Search for the cell housing the specified text and yield its (x, y) center coordinate. 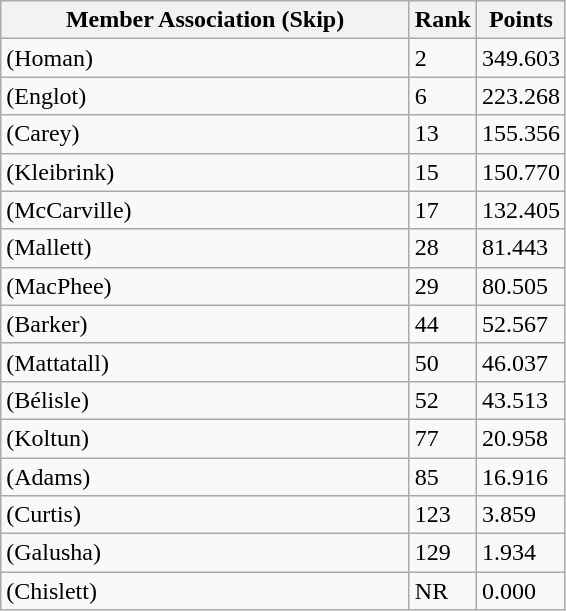
43.513 (520, 400)
Points (520, 20)
(McCarville) (206, 210)
52.567 (520, 324)
(Englot) (206, 96)
132.405 (520, 210)
(Mallett) (206, 248)
(MacPhee) (206, 286)
3.859 (520, 515)
(Bélisle) (206, 400)
16.916 (520, 477)
77 (442, 438)
29 (442, 286)
28 (442, 248)
349.603 (520, 58)
50 (442, 362)
81.443 (520, 248)
155.356 (520, 134)
2 (442, 58)
52 (442, 400)
1.934 (520, 553)
6 (442, 96)
15 (442, 172)
(Homan) (206, 58)
Member Association (Skip) (206, 20)
Rank (442, 20)
85 (442, 477)
NR (442, 591)
223.268 (520, 96)
80.505 (520, 286)
46.037 (520, 362)
150.770 (520, 172)
(Koltun) (206, 438)
(Galusha) (206, 553)
20.958 (520, 438)
(Barker) (206, 324)
17 (442, 210)
123 (442, 515)
(Carey) (206, 134)
0.000 (520, 591)
(Adams) (206, 477)
(Kleibrink) (206, 172)
44 (442, 324)
13 (442, 134)
129 (442, 553)
(Chislett) (206, 591)
(Mattatall) (206, 362)
(Curtis) (206, 515)
